Extract the (x, y) coordinate from the center of the cell holding the provided text.  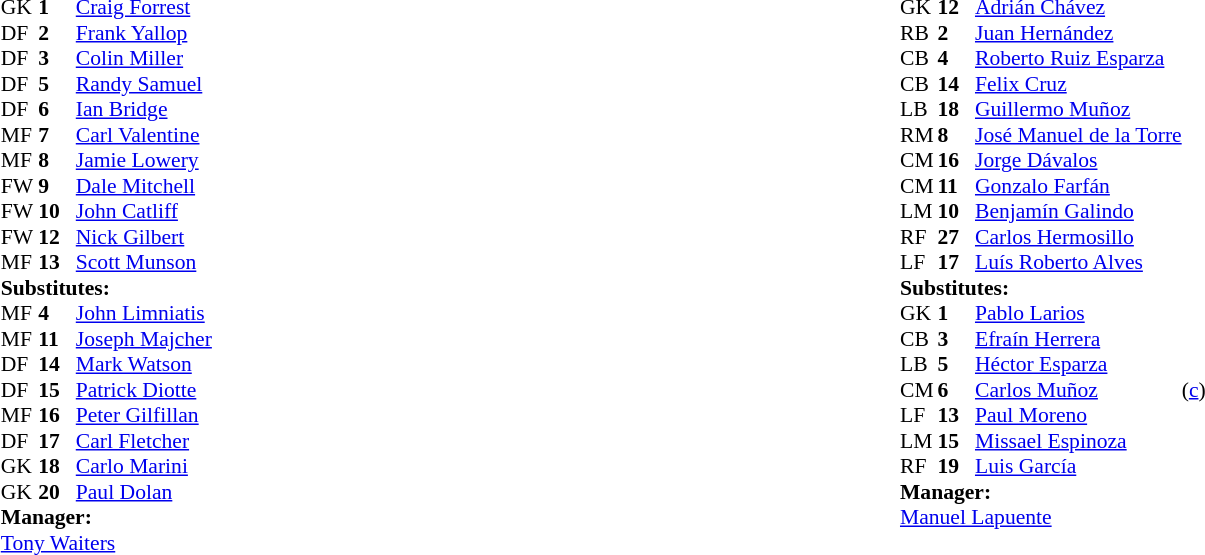
Colin Miller (144, 59)
Carlo Marini (144, 467)
Carl Fletcher (144, 441)
Patrick Diotte (144, 390)
Juan Hernández (1078, 33)
1 (956, 313)
Nick Gilbert (144, 237)
12 (57, 237)
RM (919, 135)
Joseph Majcher (144, 339)
9 (57, 186)
Roberto Ruiz Esparza (1078, 59)
RB (919, 33)
Carl Valentine (144, 135)
Frank Yallop (144, 33)
Carlos Hermosillo (1078, 237)
Benjamín Galindo (1078, 211)
Paul Moreno (1078, 415)
19 (956, 467)
Ian Bridge (144, 109)
Peter Gilfillan (144, 415)
Carlos Muñoz (1078, 390)
Dale Mitchell (144, 186)
Efraín Herrera (1078, 339)
Paul Dolan (144, 492)
Luís Roberto Alves (1078, 263)
Héctor Esparza (1078, 365)
Pablo Larios (1078, 313)
Luis García (1078, 467)
Mark Watson (144, 365)
John Limniatis (144, 313)
Manuel Lapuente (1041, 517)
John Catliff (144, 211)
Gonzalo Farfán (1078, 186)
7 (57, 135)
José Manuel de la Torre (1078, 135)
Scott Munson (144, 263)
20 (57, 492)
27 (956, 237)
Felix Cruz (1078, 84)
Guillermo Muñoz (1078, 109)
Randy Samuel (144, 84)
Jorge Dávalos (1078, 161)
Missael Espinoza (1078, 441)
Jamie Lowery (144, 161)
